Detect which cell encompasses the target text, then output its (x, y) center coordinate. 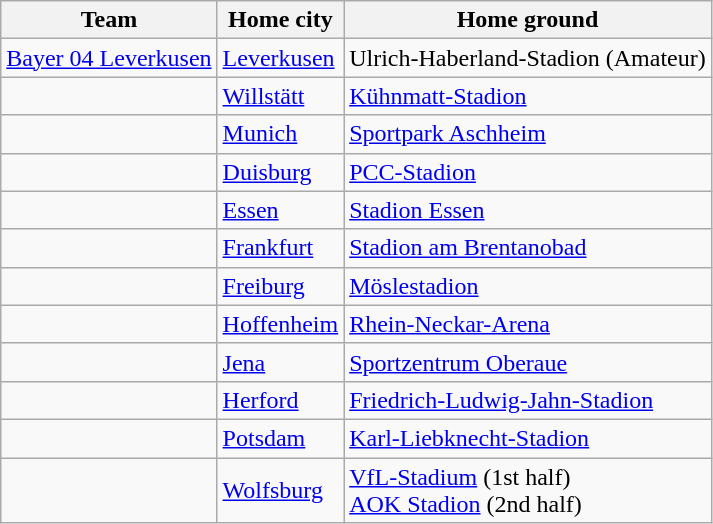
Ulrich-Haberland-Stadion (Amateur) (528, 58)
Willstätt (280, 96)
Team (109, 20)
Jena (280, 362)
Stadion Essen (528, 210)
Rhein-Neckar-Arena (528, 324)
Leverkusen (280, 58)
Potsdam (280, 438)
Herford (280, 400)
Munich (280, 134)
Freiburg (280, 286)
Home city (280, 20)
Kühnmatt-Stadion (528, 96)
Duisburg (280, 172)
Karl-Liebknecht-Stadion (528, 438)
Friedrich-Ludwig-Jahn-Stadion (528, 400)
Möslestadion (528, 286)
Wolfsburg (280, 490)
Home ground (528, 20)
Essen (280, 210)
Sportpark Aschheim (528, 134)
Sportzentrum Oberaue (528, 362)
Frankfurt (280, 248)
VfL-Stadium (1st half) AOK Stadion (2nd half) (528, 490)
Hoffenheim (280, 324)
Bayer 04 Leverkusen (109, 58)
Stadion am Brentanobad (528, 248)
PCC-Stadion (528, 172)
